Detect which cell encompasses the target text, then output its [X, Y] center coordinate. 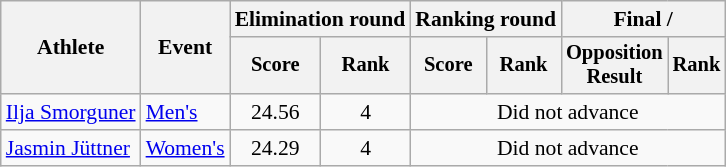
OppositionResult [614, 66]
24.29 [276, 148]
Final / [643, 19]
Athlete [71, 48]
Ilja Smorguner [71, 112]
Event [186, 48]
Ranking round [486, 19]
Men's [186, 112]
Women's [186, 148]
Jasmin Jüttner [71, 148]
24.56 [276, 112]
Elimination round [320, 19]
